Identify which cell holds the provided text, then report its (x, y) central coordinate. 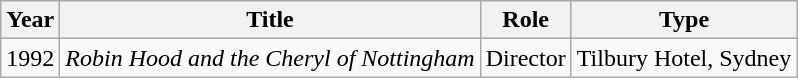
Type (684, 20)
Robin Hood and the Cheryl of Nottingham (270, 58)
Title (270, 20)
1992 (30, 58)
Director (526, 58)
Role (526, 20)
Tilbury Hotel, Sydney (684, 58)
Year (30, 20)
